Extract the [X, Y] coordinate from the center of the cell holding the provided text.  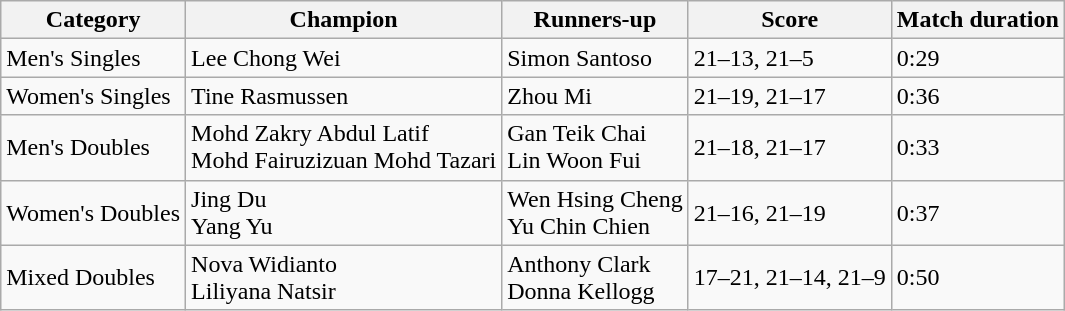
21–18, 21–17 [790, 148]
Jing Du Yang Yu [344, 212]
17–21, 21–14, 21–9 [790, 278]
Mohd Zakry Abdul Latif Mohd Fairuzizuan Mohd Tazari [344, 148]
0:33 [978, 148]
Nova Widianto Liliyana Natsir [344, 278]
Simon Santoso [595, 58]
0:50 [978, 278]
21–13, 21–5 [790, 58]
0:37 [978, 212]
Zhou Mi [595, 96]
21–19, 21–17 [790, 96]
Lee Chong Wei [344, 58]
Gan Teik Chai Lin Woon Fui [595, 148]
Women's Doubles [94, 212]
Match duration [978, 20]
Tine Rasmussen [344, 96]
Men's Singles [94, 58]
21–16, 21–19 [790, 212]
Category [94, 20]
Anthony Clark Donna Kellogg [595, 278]
Wen Hsing Cheng Yu Chin Chien [595, 212]
0:36 [978, 96]
Women's Singles [94, 96]
Runners-up [595, 20]
Score [790, 20]
0:29 [978, 58]
Men's Doubles [94, 148]
Champion [344, 20]
Mixed Doubles [94, 278]
